Search for the cell housing the specified text and yield its (x, y) center coordinate. 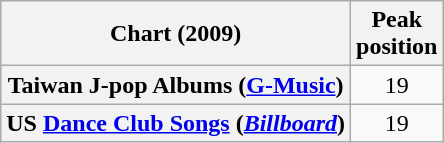
Taiwan J-pop Albums (G-Music) (176, 85)
Peakposition (397, 34)
US Dance Club Songs (Billboard) (176, 123)
Chart (2009) (176, 34)
